Scan for the cell matching the given text and deliver its (X, Y) coordinate at center. 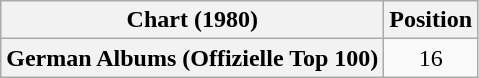
Chart (1980) (192, 20)
Position (431, 20)
16 (431, 58)
German Albums (Offizielle Top 100) (192, 58)
